Return (X, Y) of the center of cell containing provided text 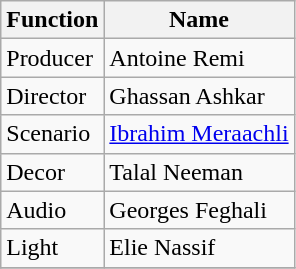
Decor (52, 172)
Scenario (52, 134)
Georges Feghali (199, 210)
Talal Neeman (199, 172)
Ibrahim Meraachli (199, 134)
Director (52, 96)
Audio (52, 210)
Function (52, 20)
Light (52, 248)
Elie Nassif (199, 248)
Ghassan Ashkar (199, 96)
Antoine Remi (199, 58)
Producer (52, 58)
Name (199, 20)
